Find where the given text appears and provide that cell's center as [x, y] coordinate. 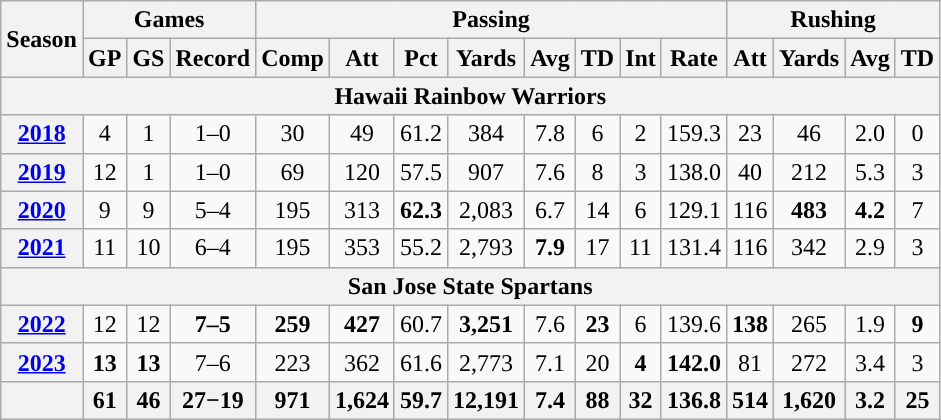
1,620 [810, 400]
Games [168, 20]
353 [362, 248]
Passing [492, 20]
362 [362, 362]
971 [293, 400]
313 [362, 210]
159.3 [694, 134]
Comp [293, 58]
14 [597, 210]
59.7 [420, 400]
4.2 [870, 210]
3,251 [486, 324]
142.0 [694, 362]
61.2 [420, 134]
Pct [420, 58]
2 [641, 134]
384 [486, 134]
Rate [694, 58]
259 [293, 324]
Record [213, 58]
7–5 [213, 324]
2018 [42, 134]
Hawaii Rainbow Warriors [470, 96]
2,793 [486, 248]
7.8 [550, 134]
GP [104, 58]
138 [750, 324]
32 [641, 400]
2.0 [870, 134]
Season [42, 39]
7 [917, 210]
25 [917, 400]
Int [641, 58]
342 [810, 248]
8 [597, 172]
7.1 [550, 362]
GS [148, 58]
62.3 [420, 210]
San Jose State Spartans [470, 286]
30 [293, 134]
2021 [42, 248]
2022 [42, 324]
55.2 [420, 248]
212 [810, 172]
0 [917, 134]
265 [810, 324]
120 [362, 172]
57.5 [420, 172]
139.6 [694, 324]
7.4 [550, 400]
60.7 [420, 324]
40 [750, 172]
2020 [42, 210]
138.0 [694, 172]
6–4 [213, 248]
5–4 [213, 210]
69 [293, 172]
2,773 [486, 362]
7.9 [550, 248]
88 [597, 400]
2.9 [870, 248]
12,191 [486, 400]
81 [750, 362]
1,624 [362, 400]
27−19 [213, 400]
223 [293, 362]
272 [810, 362]
2019 [42, 172]
2,083 [486, 210]
10 [148, 248]
6.7 [550, 210]
61.6 [420, 362]
Rushing [832, 20]
61 [104, 400]
3.4 [870, 362]
5.3 [870, 172]
20 [597, 362]
2023 [42, 362]
907 [486, 172]
131.4 [694, 248]
49 [362, 134]
1.9 [870, 324]
136.8 [694, 400]
7–6 [213, 362]
17 [597, 248]
514 [750, 400]
3.2 [870, 400]
129.1 [694, 210]
427 [362, 324]
483 [810, 210]
